For the text-containing cell, return its midpoint in [X, Y] coordinate format. 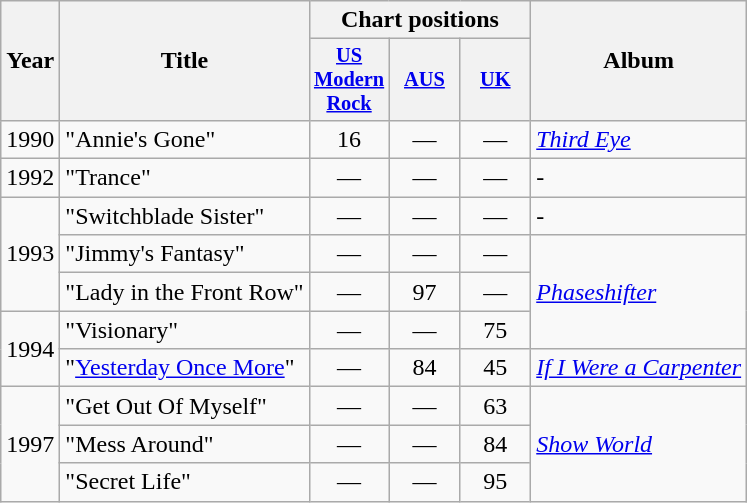
1990 [30, 139]
"Get Out Of Myself" [184, 406]
1992 [30, 178]
"Jimmy's Fantasy" [184, 254]
"Trance" [184, 178]
"Visionary" [184, 330]
UK [496, 80]
1994 [30, 349]
"Annie's Gone" [184, 139]
63 [496, 406]
Year [30, 61]
Phaseshifter [639, 292]
"Secret Life" [184, 482]
Show World [639, 444]
1993 [30, 254]
97 [424, 292]
16 [349, 139]
Chart positions [420, 20]
"Lady in the Front Row" [184, 292]
USModernRock [349, 80]
"Switchblade Sister" [184, 216]
75 [496, 330]
Third Eye [639, 139]
"Mess Around" [184, 444]
Album [639, 61]
AUS [424, 80]
"Yesterday Once More" [184, 368]
1997 [30, 444]
45 [496, 368]
Title [184, 61]
If I Were a Carpenter [639, 368]
95 [496, 482]
